Return [X, Y] of the center of cell containing provided text 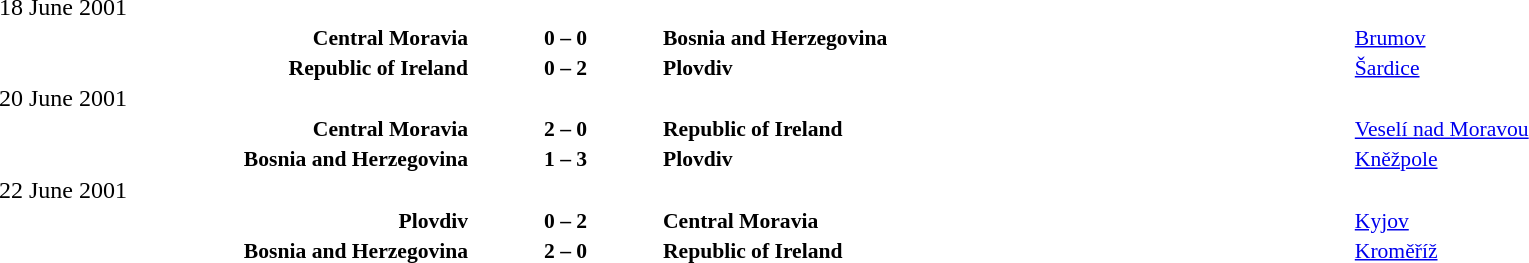
2 – 0 [566, 129]
Central Moravia [1006, 220]
Bosnia and Herzegovina [1006, 38]
1 – 3 [566, 159]
0 – 0 [566, 38]
Republic of Ireland [1006, 129]
